Identify which cell holds the provided text, then report its (x, y) central coordinate. 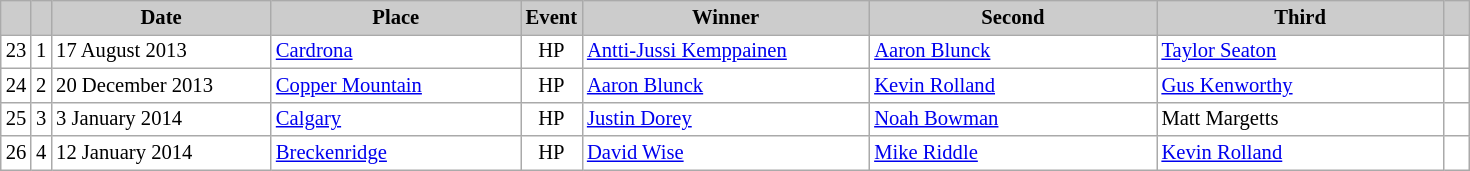
26 (16, 153)
12 January 2014 (161, 153)
Justin Dorey (726, 119)
25 (16, 119)
Date (161, 17)
Taylor Seaton (1300, 51)
Calgary (396, 119)
20 December 2013 (161, 85)
Antti-Jussi Kemppainen (726, 51)
David Wise (726, 153)
17 August 2013 (161, 51)
1 (41, 51)
4 (41, 153)
3 (41, 119)
Copper Mountain (396, 85)
Third (1300, 17)
Cardrona (396, 51)
23 (16, 51)
3 January 2014 (161, 119)
Place (396, 17)
Winner (726, 17)
Noah Bowman (1012, 119)
Second (1012, 17)
Matt Margetts (1300, 119)
24 (16, 85)
Breckenridge (396, 153)
Mike Riddle (1012, 153)
Event (552, 17)
2 (41, 85)
Gus Kenworthy (1300, 85)
